Return (x, y) of the center of cell containing provided text 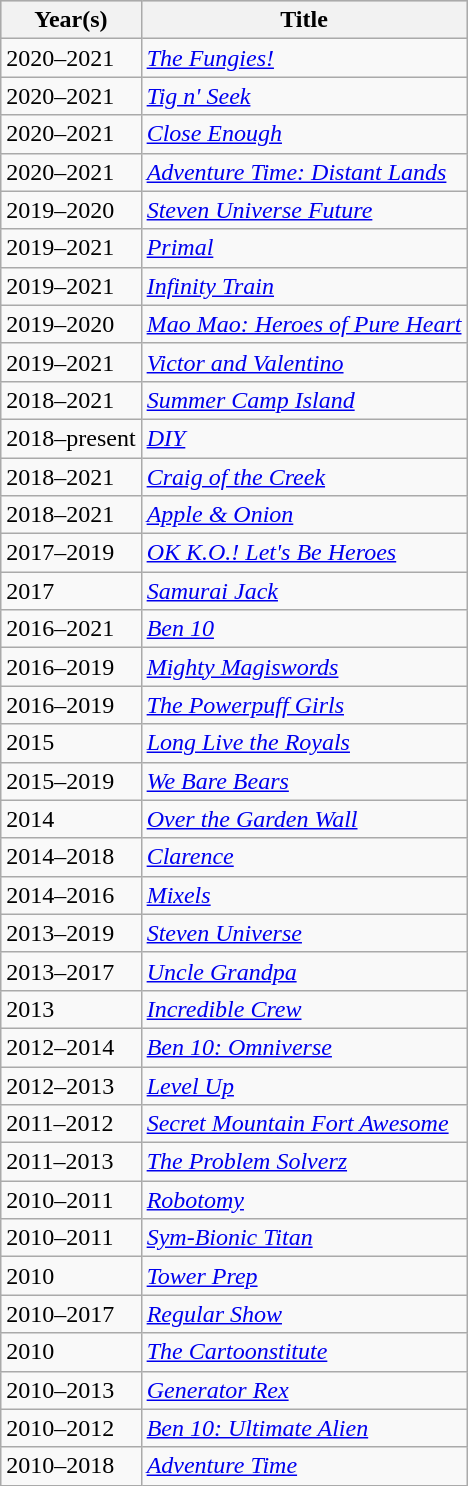
Steven Universe Future (304, 210)
2010–2018 (71, 1466)
Mixels (304, 895)
Uncle Grandpa (304, 971)
Level Up (304, 1085)
Mao Mao: Heroes of Pure Heart (304, 324)
2012–2013 (71, 1085)
Infinity Train (304, 286)
Apple & Onion (304, 515)
Ben 10 (304, 629)
2010–2017 (71, 1314)
Adventure Time (304, 1466)
2013–2019 (71, 933)
Victor and Valentino (304, 362)
Summer Camp Island (304, 400)
2010–2013 (71, 1390)
Ben 10: Ultimate Alien (304, 1428)
Generator Rex (304, 1390)
Clarence (304, 857)
2011–2012 (71, 1124)
Primal (304, 248)
2018–present (71, 438)
Mighty Magiswords (304, 667)
Secret Mountain Fort Awesome (304, 1124)
Samurai Jack (304, 591)
Steven Universe (304, 933)
2010–2012 (71, 1428)
The Powerpuff Girls (304, 705)
2014–2016 (71, 895)
Title (304, 20)
2015–2019 (71, 781)
2017–2019 (71, 553)
Long Live the Royals (304, 743)
2011–2013 (71, 1162)
The Cartoonstitute (304, 1352)
Incredible Crew (304, 1009)
Close Enough (304, 134)
2016–2021 (71, 629)
2013 (71, 1009)
Sym-Bionic Titan (304, 1238)
2014–2018 (71, 857)
The Fungies! (304, 58)
2017 (71, 591)
Ben 10: Omniverse (304, 1047)
We Bare Bears (304, 781)
Year(s) (71, 20)
Over the Garden Wall (304, 819)
Craig of the Creek (304, 477)
Adventure Time: Distant Lands (304, 172)
2013–2017 (71, 971)
Robotomy (304, 1200)
2014 (71, 819)
The Problem Solverz (304, 1162)
Tower Prep (304, 1276)
OK K.O.! Let's Be Heroes (304, 553)
Tig n' Seek (304, 96)
DIY (304, 438)
2012–2014 (71, 1047)
Regular Show (304, 1314)
2015 (71, 743)
